From the cell containing the given text, extract its center point as (x, y) coordinate. 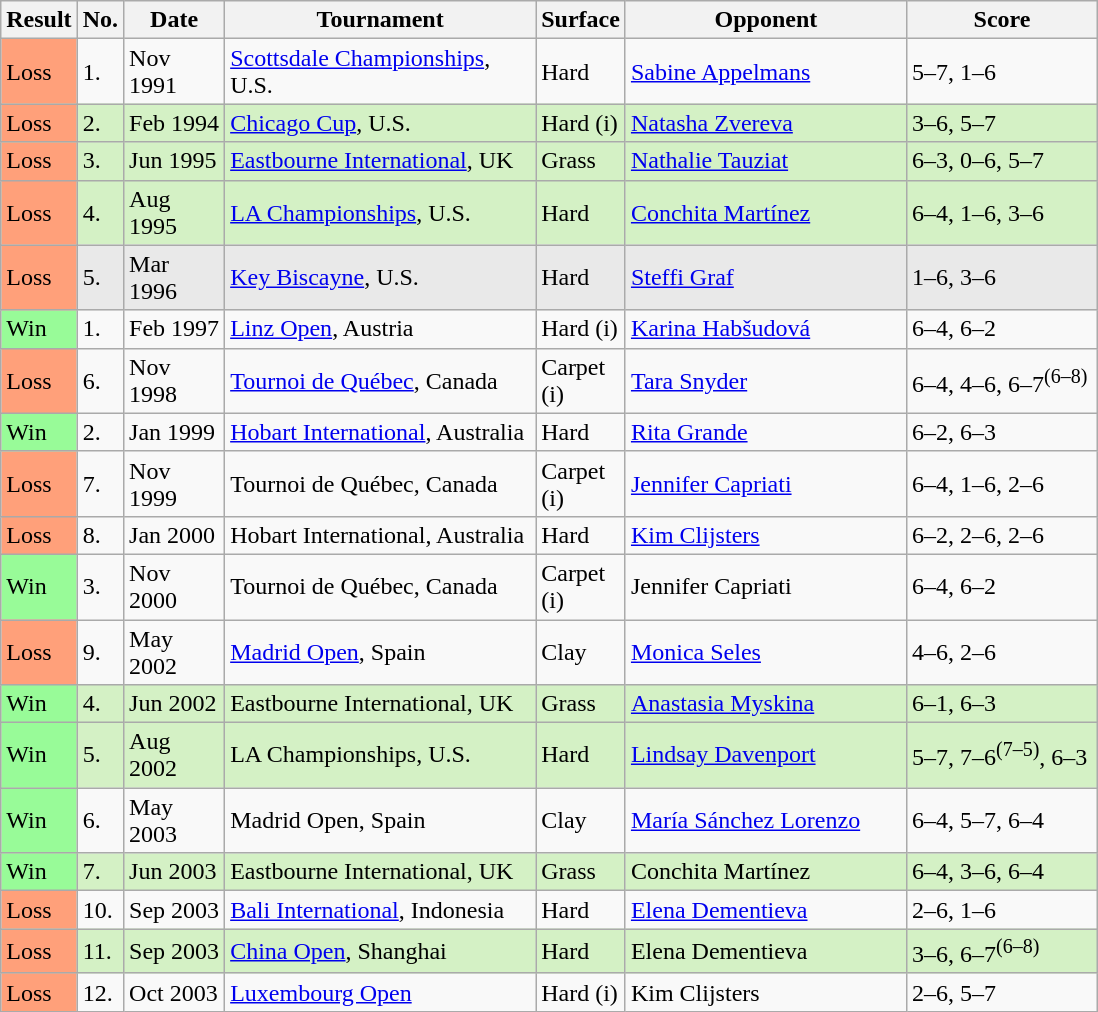
Jun 2003 (174, 872)
6–2, 2–6, 2–6 (1002, 535)
6–4, 5–7, 6–4 (1002, 820)
Key Biscayne, U.S. (380, 278)
8. (100, 535)
Feb 1994 (174, 123)
Sabine Appelmans (766, 72)
Monica Seles (766, 652)
Jan 1999 (174, 432)
6–4, 1–6, 2–6 (1002, 484)
Tara Snyder (766, 380)
Nov 1991 (174, 72)
May 2003 (174, 820)
12. (100, 992)
Lindsay Davenport (766, 756)
Jan 2000 (174, 535)
Aug 2002 (174, 756)
Feb 1997 (174, 329)
6–1, 6–3 (1002, 704)
Chicago Cup, U.S. (380, 123)
Nathalie Tauziat (766, 161)
Bali International, Indonesia (380, 910)
May 2002 (174, 652)
3–6, 5–7 (1002, 123)
Steffi Graf (766, 278)
Luxembourg Open (380, 992)
Anastasia Myskina (766, 704)
Rita Grande (766, 432)
Date (174, 20)
Nov 2000 (174, 586)
Oct 2003 (174, 992)
Tournament (380, 20)
Karina Habšudová (766, 329)
Score (1002, 20)
3–6, 6–7(6–8) (1002, 952)
2–6, 1–6 (1002, 910)
6–4, 3–6, 6–4 (1002, 872)
6–4, 1–6, 3–6 (1002, 212)
Jun 2002 (174, 704)
Mar 1996 (174, 278)
No. (100, 20)
Scottsdale Championships, U.S. (380, 72)
1–6, 3–6 (1002, 278)
Opponent (766, 20)
6–4, 4–6, 6–7(6–8) (1002, 380)
9. (100, 652)
Surface (581, 20)
4–6, 2–6 (1002, 652)
6–2, 6–3 (1002, 432)
6–3, 0–6, 5–7 (1002, 161)
2–6, 5–7 (1002, 992)
Nov 1998 (174, 380)
China Open, Shanghai (380, 952)
María Sánchez Lorenzo (766, 820)
5–7, 1–6 (1002, 72)
Result (39, 20)
10. (100, 910)
Aug 1995 (174, 212)
Jun 1995 (174, 161)
Natasha Zvereva (766, 123)
Nov 1999 (174, 484)
5–7, 7–6(7–5), 6–3 (1002, 756)
11. (100, 952)
Linz Open, Austria (380, 329)
